Detect which cell encompasses the target text, then output its [X, Y] center coordinate. 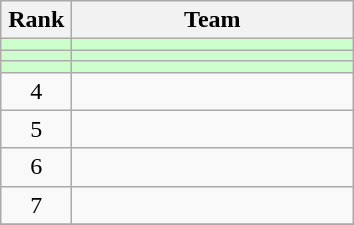
5 [36, 129]
Team [212, 20]
Rank [36, 20]
7 [36, 205]
4 [36, 91]
6 [36, 167]
